Scan for the cell matching the given text and deliver its [x, y] coordinate at center. 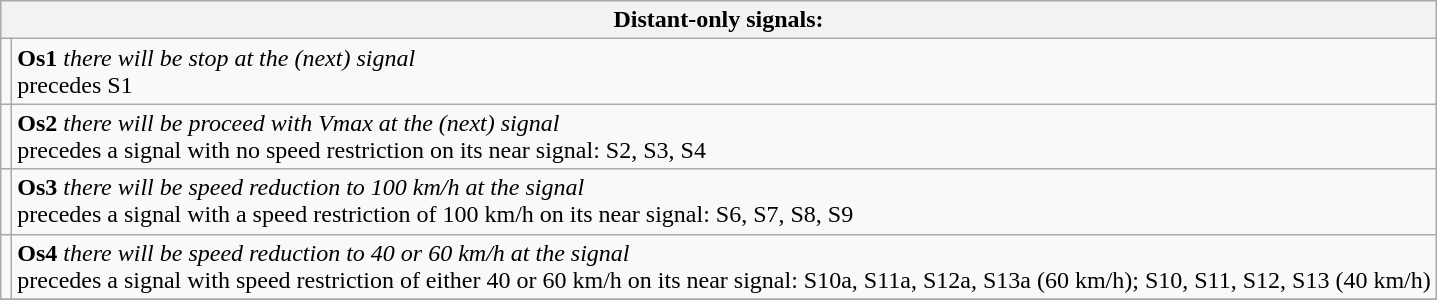
Os2 there will be proceed with Vmax at the (next) signalprecedes a signal with no speed restriction on its near signal: S2, S3, S4 [724, 136]
Os1 there will be stop at the (next) signalprecedes S1 [724, 72]
Distant-only signals: [719, 20]
Os3 there will be speed reduction to 100 km/h at the signalprecedes a signal with a speed restriction of 100 km/h on its near signal: S6, S7, S8, S9 [724, 202]
